Return [X, Y] of the center of cell containing provided text 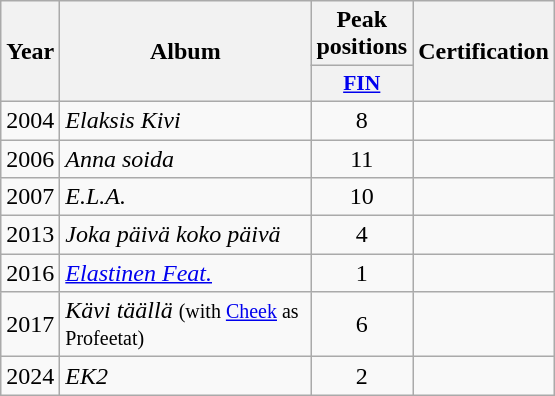
Year [30, 52]
Joka päivä koko päivä [186, 235]
4 [362, 235]
2017 [30, 324]
Album [186, 52]
E.L.A. [186, 197]
11 [362, 159]
1 [362, 273]
2004 [30, 120]
FIN [362, 84]
10 [362, 197]
2006 [30, 159]
Elaksis Kivi [186, 120]
Certification [484, 52]
6 [362, 324]
2024 [30, 376]
Peak positions [362, 34]
Kävi täällä (with Cheek as Profeetat) [186, 324]
2 [362, 376]
Elastinen Feat. [186, 273]
2007 [30, 197]
Anna soida [186, 159]
EK2 [186, 376]
2016 [30, 273]
8 [362, 120]
2013 [30, 235]
